Return (x, y) of the center of cell containing provided text 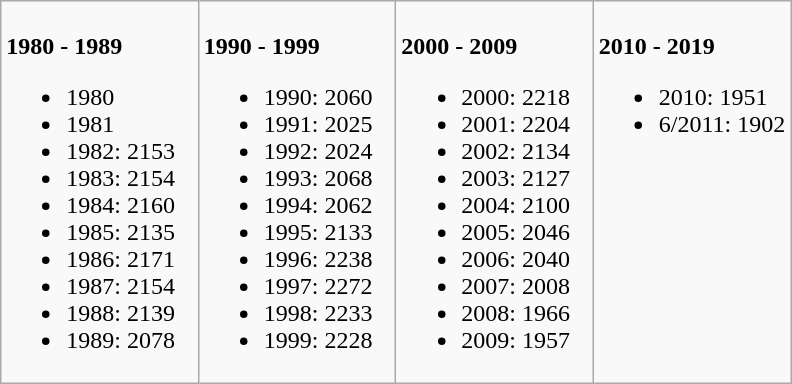
1990 - 19991990: 20601991: 20251992: 20241993: 20681994: 20621995: 21331996: 22381997: 22721998: 22331999: 2228 (297, 192)
2010 - 20192010: 19516/2011: 1902 (692, 192)
1980 - 1989198019811982: 21531983: 21541984: 21601985: 21351986: 21711987: 21541988: 21391989: 2078 (100, 192)
2000 - 20092000: 22182001: 22042002: 21342003: 21272004: 21002005: 20462006: 20402007: 20082008: 19662009: 1957 (495, 192)
